Return (X, Y) of the center of cell containing provided text 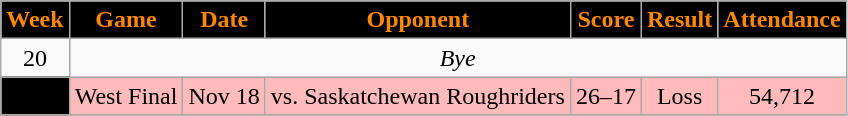
54,712 (782, 96)
Attendance (782, 20)
Date (224, 20)
West Final (126, 96)
Nov 18 (224, 96)
vs. Saskatchewan Roughriders (418, 96)
Opponent (418, 20)
Loss (679, 96)
Bye (458, 58)
26–17 (606, 96)
Game (126, 20)
Score (606, 20)
20 (35, 58)
Result (679, 20)
21 (35, 96)
Week (35, 20)
